From the cell containing the given text, extract its center point as (X, Y) coordinate. 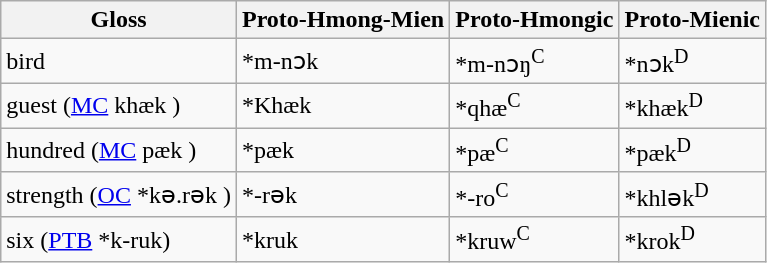
*kruk (342, 240)
*pækD (692, 150)
*pæC (534, 150)
*qhæC (534, 106)
Proto-Hmong-Mien (342, 20)
*kruwC (534, 240)
hundred (MC pæk ) (119, 150)
Gloss (119, 20)
guest (MC khæk ) (119, 106)
*nɔkD (692, 62)
*m-nɔk (342, 62)
strength (OC *kə.rək ) (119, 194)
Proto-Hmongic (534, 20)
*Khæk (342, 106)
Proto-Mienic (692, 20)
*m-nɔŋC (534, 62)
*-roC (534, 194)
six (PTB *k-ruk) (119, 240)
*khləkD (692, 194)
*pæk (342, 150)
*khækD (692, 106)
*krokD (692, 240)
bird (119, 62)
*-rək (342, 194)
